Extract the (X, Y) coordinate from the center of the cell holding the provided text.  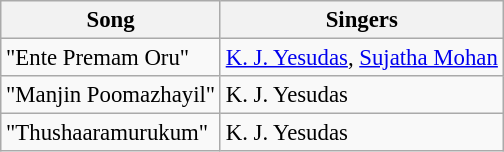
K. J. Yesudas, Sujatha Mohan (362, 58)
"Ente Premam Oru" (111, 58)
Singers (362, 20)
"Thushaaramurukum" (111, 133)
Song (111, 20)
"Manjin Poomazhayil" (111, 95)
